Locate the cell with the specified text and output its (x, y) center coordinate. 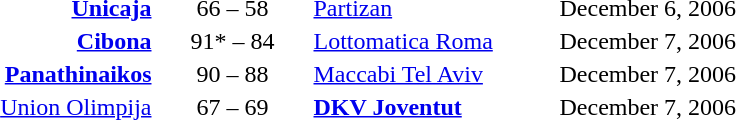
Lottomatica Roma (434, 41)
90 – 88 (232, 74)
91* – 84 (232, 41)
Maccabi Tel Aviv (434, 74)
